Output the (X, Y) coordinate of the center of the cell containing the given text.  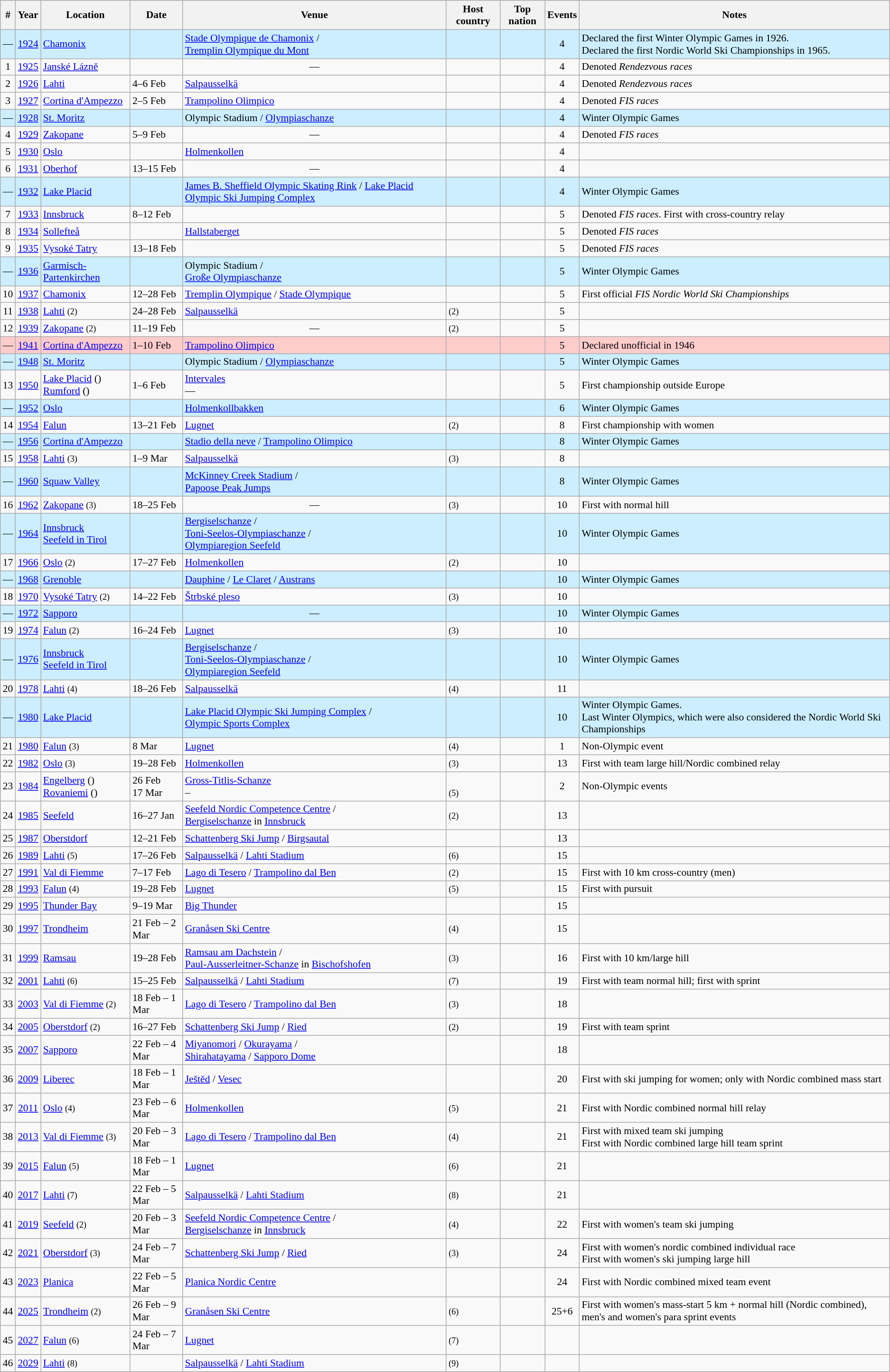
Engelberg ()Rovaniemi () (85, 786)
1991 (28, 872)
18–26 Feb (157, 689)
Gross-Titlis-Schanze– (315, 786)
35 (8, 1050)
1968 (28, 580)
2005 (28, 1027)
1978 (28, 689)
Olympic Stadium / Große Olympiaschanze (315, 272)
First with 10 km/large hill (735, 958)
First with pursuit (735, 889)
1930 (28, 152)
1964 (28, 534)
15–25 Feb (157, 981)
McKinney Creek Stadium / Papoose Peak Jumps (315, 482)
3 (8, 101)
25+6 (562, 1311)
2029 (28, 1363)
27 (8, 872)
1960 (28, 482)
1941 (28, 345)
8 Mar (157, 747)
39 (8, 1166)
Val di Fiemme (3) (85, 1137)
Oslo (2) (85, 563)
1936 (28, 272)
Zakopane (85, 135)
Schattenberg Ski Jump / Birgsautal (315, 839)
16–27 Jan (157, 815)
Seefeld (2) (85, 1224)
33 (8, 1004)
First with ski jumping for women; only with Nordic combined mass start (735, 1079)
12–28 Feb (157, 294)
25 (8, 839)
38 (8, 1137)
1931 (28, 169)
Falun (3) (85, 747)
26 Feb – 9 Mar (157, 1311)
First championship outside Europe (735, 385)
1934 (28, 232)
Grenoble (85, 580)
1927 (28, 101)
1933 (28, 215)
First with team normal hill; first with sprint (735, 981)
24–28 Feb (157, 312)
Planica Nordic Centre (315, 1282)
23 (8, 786)
12 (8, 328)
34 (8, 1027)
1982 (28, 764)
1925 (28, 67)
1928 (28, 118)
2013 (28, 1137)
Lahti (5) (85, 855)
2007 (28, 1050)
Falun (85, 425)
Denoted FIS races. First with cross-country relay (735, 215)
Oberhof (85, 169)
14 (8, 425)
13–18 Feb (157, 248)
1950 (28, 385)
Lahti (8) (85, 1363)
7 (8, 215)
4–6 Feb (157, 84)
16–24 Feb (157, 631)
5–9 Feb (157, 135)
Ještěd / Vesec (315, 1079)
36 (8, 1079)
26 Feb17 Mar (157, 786)
2019 (28, 1224)
1–6 Feb (157, 385)
James B. Sheffield Olympic Skating Rink / Lake Placid Olympic Ski Jumping Complex (315, 192)
18–25 Feb (157, 505)
Zakopane (2) (85, 328)
Intervales — (315, 385)
Holmenkollbakken (315, 408)
1999 (28, 958)
1962 (28, 505)
Oslo (3) (85, 764)
1932 (28, 192)
1926 (28, 84)
Tremplin Olympique / Stade Olympique (315, 294)
Janské Lázně (85, 67)
Hallstaberget (315, 232)
Innsbruck (85, 215)
Oberstdorf (3) (85, 1253)
Planica (85, 1282)
Declared the first Winter Olympic Games in 1926. Declared the first Nordic World Ski Championships in 1965. (735, 44)
2017 (28, 1195)
Date (157, 15)
Lahti (3) (85, 459)
Miyanomori / Okurayama /Shirahatayama / Sapporo Dome (315, 1050)
Winter Olympic Games. Last Winter Olympics, which were also considered the Nordic World Ski Championships (735, 717)
Lahti (6) (85, 981)
Seefeld (85, 815)
Notes (735, 15)
1995 (28, 906)
Squaw Valley (85, 482)
# (8, 15)
(9) (473, 1363)
Sollefteå (85, 232)
Big Thunder (315, 906)
26 (8, 855)
First with women's team ski jumping (735, 1224)
Oslo (4) (85, 1108)
45 (8, 1340)
Falun (6) (85, 1340)
Top nation (522, 15)
40 (8, 1195)
Stadio della neve / Trampolino Olimpico (315, 442)
1970 (28, 596)
1997 (28, 929)
28 (8, 889)
Ramsau am Dachstein /Paul-Ausserleitner-Schanze in Bischofshofen (315, 958)
First with team sprint (735, 1027)
Non-Olympic event (735, 747)
42 (8, 1253)
1985 (28, 815)
Location (85, 15)
First with women's nordic combined individual race First with women's ski jumping large hill (735, 1253)
2025 (28, 1311)
First with Nordic combined normal hill relay (735, 1108)
9 (8, 248)
Garmisch-Partenkirchen (85, 272)
1939 (28, 328)
1958 (28, 459)
1–9 Mar (157, 459)
41 (8, 1224)
Lahti (85, 84)
1935 (28, 248)
30 (8, 929)
23 Feb – 6 Mar (157, 1108)
1952 (28, 408)
First with women's mass-start 5 km + normal hill (Nordic combined), men's and women's para sprint events (735, 1311)
Oberstdorf (85, 839)
Host country (473, 15)
Lahti (4) (85, 689)
13–21 Feb (157, 425)
11–19 Feb (157, 328)
14–22 Feb (157, 596)
(8) (473, 1195)
2001 (28, 981)
First with normal hill (735, 505)
1976 (28, 659)
Thunder Bay (85, 906)
Lake Placid ()Rumford () (85, 385)
1937 (28, 294)
Events (562, 15)
1972 (28, 614)
Vysoké Tatry (2) (85, 596)
Falun (4) (85, 889)
1938 (28, 312)
1966 (28, 563)
2009 (28, 1079)
1948 (28, 362)
1987 (28, 839)
Val di Fiemme (85, 872)
2027 (28, 1340)
1993 (28, 889)
First official FIS Nordic World Ski Championships (735, 294)
Venue (315, 15)
Year (28, 15)
1929 (28, 135)
Lake Placid Olympic Ski Jumping Complex / Olympic Sports Complex (315, 717)
Liberec (85, 1079)
31 (8, 958)
Lahti (7) (85, 1195)
First with team large hill/Nordic combined relay (735, 764)
21 Feb – 2 Mar (157, 929)
17 (8, 563)
2021 (28, 1253)
44 (8, 1311)
Oberstdorf (2) (85, 1027)
Declared unofficial in 1946 (735, 345)
First with mixed team ski jumping First with Nordic combined large hill team sprint (735, 1137)
8–12 Feb (157, 215)
Falun (5) (85, 1166)
9–19 Mar (157, 906)
43 (8, 1282)
Dauphine / Le Claret / Austrans (315, 580)
1984 (28, 786)
2011 (28, 1108)
Vysoké Tatry (85, 248)
22 Feb – 4 Mar (157, 1050)
1924 (28, 44)
Lahti (2) (85, 312)
Stade Olympique de Chamonix / Tremplin Olympique du Mont (315, 44)
2–5 Feb (157, 101)
Zakopane (3) (85, 505)
17–27 Feb (157, 563)
1–10 Feb (157, 345)
29 (8, 906)
7–17 Feb (157, 872)
1956 (28, 442)
12–21 Feb (157, 839)
46 (8, 1363)
1954 (28, 425)
32 (8, 981)
Non-Olympic events (735, 786)
Falun (2) (85, 631)
First with Nordic combined mixed team event (735, 1282)
1989 (28, 855)
17–26 Feb (157, 855)
2003 (28, 1004)
Val di Fiemme (2) (85, 1004)
Trondheim (85, 929)
2023 (28, 1282)
First with 10 km cross-country (men) (735, 872)
13–15 Feb (157, 169)
Trondheim (2) (85, 1311)
Ramsau (85, 958)
1974 (28, 631)
First championship with women (735, 425)
37 (8, 1108)
2015 (28, 1166)
Štrbské pleso (315, 596)
16–27 Feb (157, 1027)
